Provide the [X, Y] coordinate of the cell's center where the given text is located.  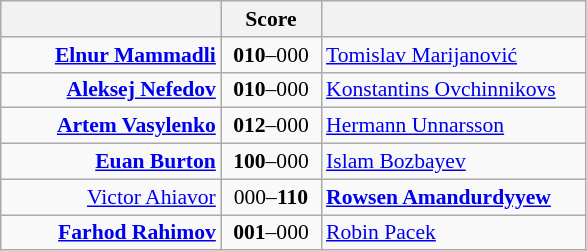
012–000 [271, 126]
Euan Burton [111, 162]
Rowsen Amandurdyyew [454, 197]
Islam Bozbayev [454, 162]
Elnur Mammadli [111, 55]
Victor Ahiavor [111, 197]
100–000 [271, 162]
Konstantins Ovchinnikovs [454, 90]
Aleksej Nefedov [111, 90]
001–000 [271, 233]
Robin Pacek [454, 233]
Score [271, 19]
Hermann Unnarsson [454, 126]
Tomislav Marijanović [454, 55]
000–110 [271, 197]
Artem Vasylenko [111, 126]
Farhod Rahimov [111, 233]
